Pinpoint the cell where the given text exists, returning its [X, Y] midpoint coordinate. 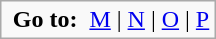
Go to: M | N | O | P [108, 20]
